Extract the (x, y) coordinate from the center of the cell holding the provided text.  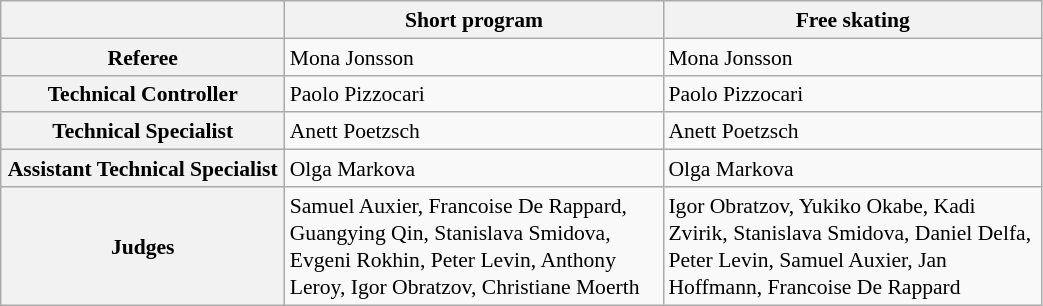
Referee (143, 56)
Technical Controller (143, 94)
Short program (474, 20)
Free skating (852, 20)
Technical Specialist (143, 132)
Judges (143, 246)
Igor Obratzov, Yukiko Okabe, Kadi Zvirik, Stanislava Smidova, Daniel Delfa, Peter Levin, Samuel Auxier, Jan Hoffmann, Francoise De Rappard (852, 246)
Samuel Auxier, Francoise De Rappard, Guangying Qin, Stanislava Smidova, Evgeni Rokhin, Peter Levin, Anthony Leroy, Igor Obratzov, Christiane Moerth (474, 246)
Assistant Technical Specialist (143, 168)
